Pinpoint the cell where the given text exists, returning its (X, Y) midpoint coordinate. 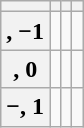
, −1 (26, 31)
−, 1 (26, 107)
, 0 (26, 69)
